For the text-containing cell, return its midpoint in (x, y) coordinate format. 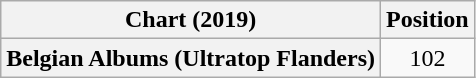
Belgian Albums (Ultratop Flanders) (191, 58)
Chart (2019) (191, 20)
Position (428, 20)
102 (428, 58)
